Find where the given text appears and provide that cell's center as [x, y] coordinate. 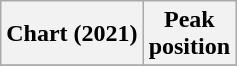
Chart (2021) [72, 34]
Peakposition [189, 34]
